Extract the [X, Y] coordinate from the center of the cell holding the provided text.  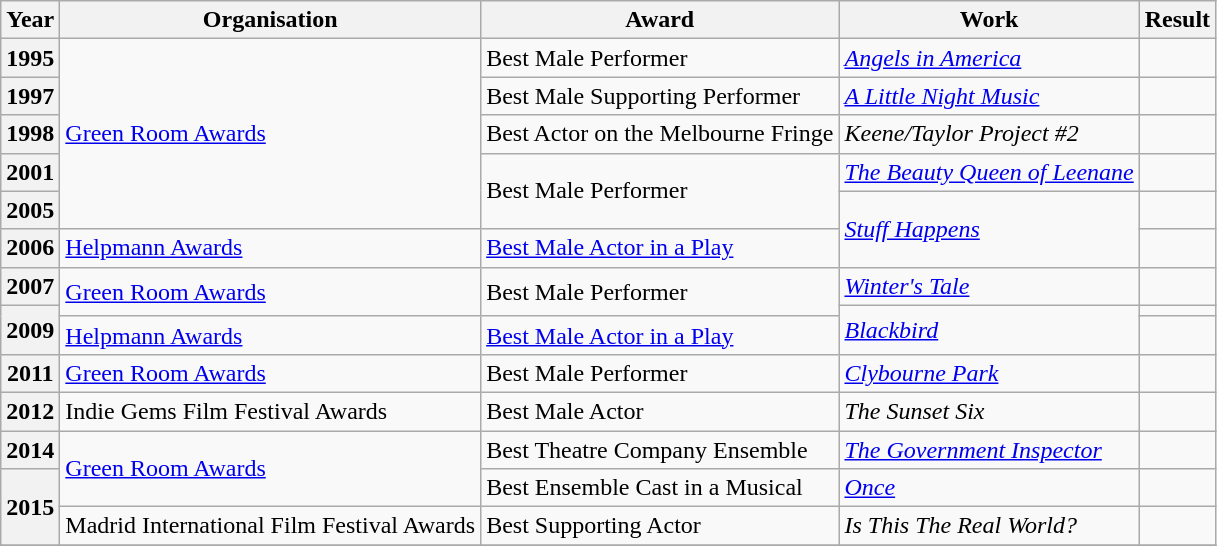
Is This The Real World? [989, 526]
2005 [30, 210]
Year [30, 20]
2009 [30, 330]
Angels in America [989, 58]
2012 [30, 411]
Winter's Tale [989, 286]
Clybourne Park [989, 373]
1995 [30, 58]
2015 [30, 507]
Organisation [270, 20]
A Little Night Music [989, 96]
Best Actor on the Melbourne Fringe [660, 134]
Madrid International Film Festival Awards [270, 526]
Work [989, 20]
Result [1177, 20]
1997 [30, 96]
2014 [30, 449]
2011 [30, 373]
Blackbird [989, 330]
Best Supporting Actor [660, 526]
Once [989, 488]
Award [660, 20]
1998 [30, 134]
The Beauty Queen of Leenane [989, 172]
Stuff Happens [989, 229]
Keene/Taylor Project #2 [989, 134]
Best Male Actor [660, 411]
Best Theatre Company Ensemble [660, 449]
The Government Inspector [989, 449]
Indie Gems Film Festival Awards [270, 411]
Best Male Supporting Performer [660, 96]
2007 [30, 286]
2001 [30, 172]
The Sunset Six [989, 411]
2006 [30, 248]
Best Ensemble Cast in a Musical [660, 488]
